Search for the cell housing the specified text and yield its (X, Y) center coordinate. 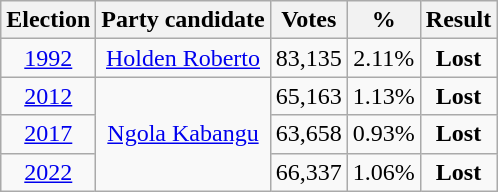
83,135 (308, 58)
Result (458, 20)
2.11% (384, 58)
0.93% (384, 134)
1.06% (384, 172)
2022 (48, 172)
Party candidate (183, 20)
Ngola Kabangu (183, 134)
Election (48, 20)
63,658 (308, 134)
66,337 (308, 172)
Holden Roberto (183, 58)
2012 (48, 96)
Votes (308, 20)
% (384, 20)
65,163 (308, 96)
1992 (48, 58)
1.13% (384, 96)
2017 (48, 134)
